Locate the cell with the specified text and output its [x, y] center coordinate. 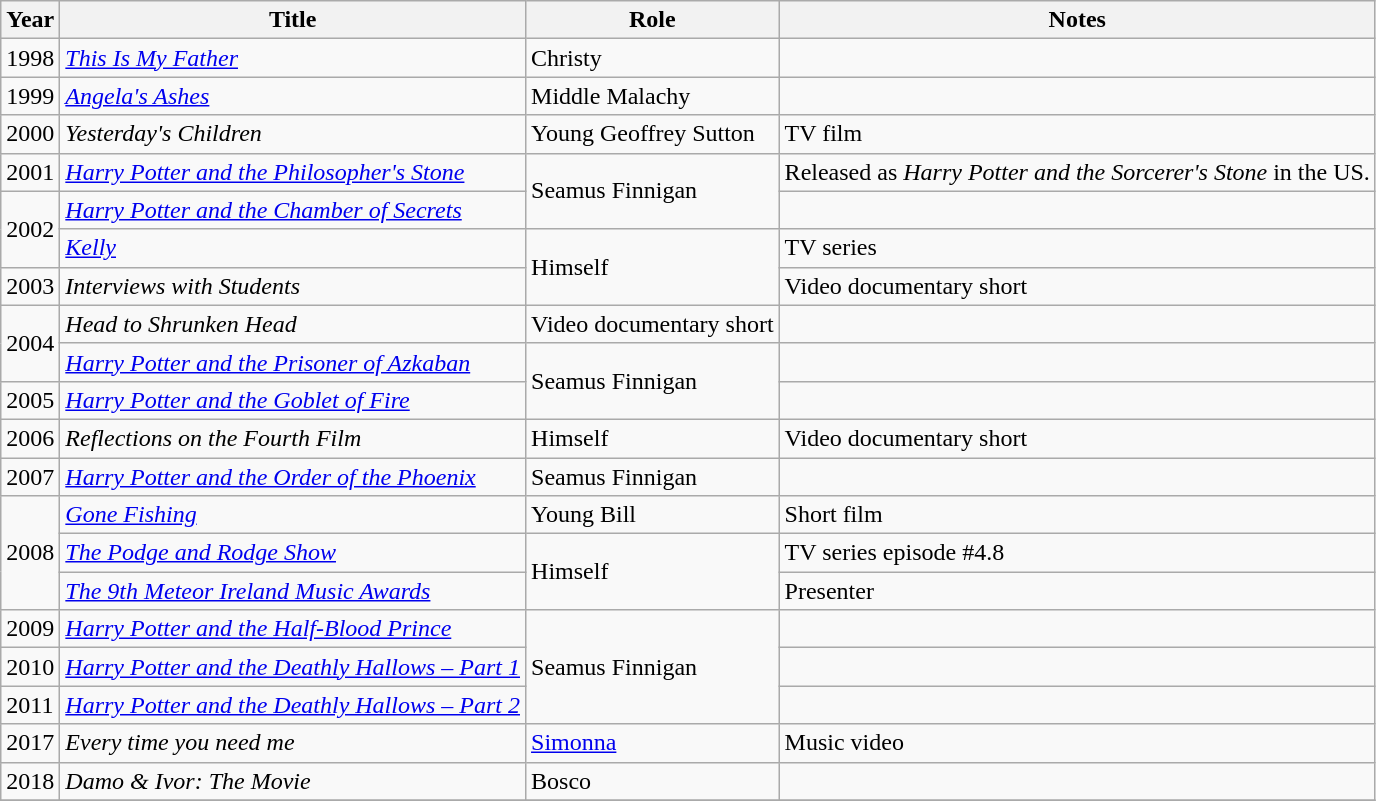
Bosco [653, 781]
2001 [30, 172]
The Podge and Rodge Show [293, 553]
Damo & Ivor: The Movie [293, 781]
Young Bill [653, 515]
1999 [30, 96]
2005 [30, 400]
Angela's Ashes [293, 96]
Gone Fishing [293, 515]
Every time you need me [293, 743]
Harry Potter and the Deathly Hallows – Part 1 [293, 667]
2009 [30, 629]
2000 [30, 134]
2003 [30, 286]
The 9th Meteor Ireland Music Awards [293, 591]
Year [30, 20]
This Is My Father [293, 58]
Young Geoffrey Sutton [653, 134]
Middle Malachy [653, 96]
Music video [1077, 743]
2002 [30, 229]
Yesterday's Children [293, 134]
TV series episode #4.8 [1077, 553]
TV film [1077, 134]
Released as Harry Potter and the Sorcerer's Stone in the US. [1077, 172]
Head to Shrunken Head [293, 324]
2018 [30, 781]
Role [653, 20]
Kelly [293, 248]
Reflections on the Fourth Film [293, 438]
2004 [30, 343]
Presenter [1077, 591]
Christy [653, 58]
Harry Potter and the Philosopher's Stone [293, 172]
Notes [1077, 20]
Harry Potter and the Chamber of Secrets [293, 210]
Harry Potter and the Prisoner of Azkaban [293, 362]
Interviews with Students [293, 286]
2008 [30, 553]
2010 [30, 667]
2017 [30, 743]
2006 [30, 438]
Simonna [653, 743]
Title [293, 20]
1998 [30, 58]
Harry Potter and the Goblet of Fire [293, 400]
2007 [30, 477]
Short film [1077, 515]
Harry Potter and the Order of the Phoenix [293, 477]
Harry Potter and the Deathly Hallows – Part 2 [293, 705]
2011 [30, 705]
Harry Potter and the Half-Blood Prince [293, 629]
TV series [1077, 248]
